Extract the [X, Y] coordinate from the center of the cell holding the provided text.  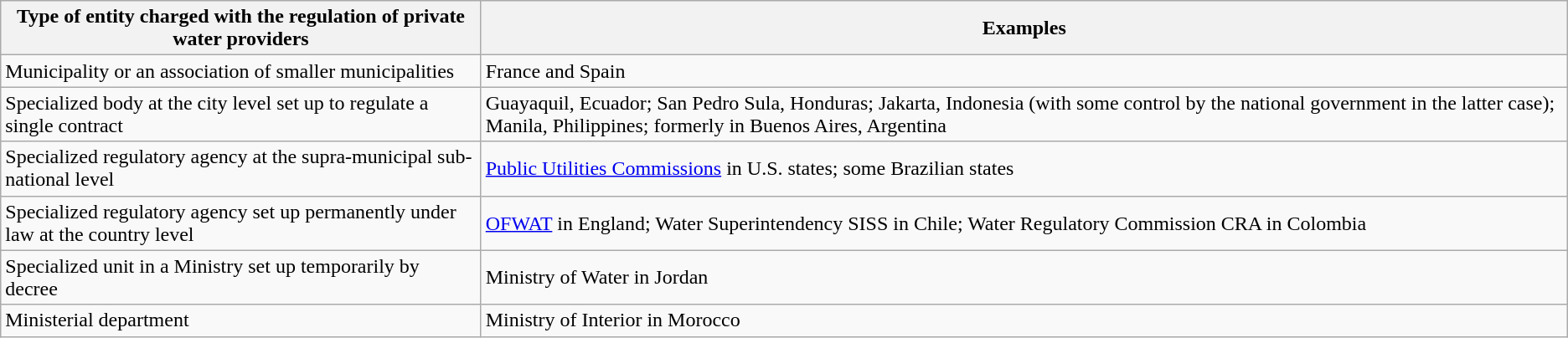
Public Utilities Commissions in U.S. states; some Brazilian states [1024, 169]
Type of entity charged with the regulation of private water providers [241, 28]
Specialized unit in a Ministry set up temporarily by decree [241, 278]
France and Spain [1024, 71]
Specialized body at the city level set up to regulate a single contract [241, 114]
Ministerial department [241, 320]
OFWAT in England; Water Superintendency SISS in Chile; Water Regulatory Commission CRA in Colombia [1024, 223]
Ministry of Water in Jordan [1024, 278]
Specialized regulatory agency set up permanently under law at the country level [241, 223]
Examples [1024, 28]
Specialized regulatory agency at the supra-municipal sub-national level [241, 169]
Municipality or an association of smaller municipalities [241, 71]
Ministry of Interior in Morocco [1024, 320]
